Scan for the cell matching the given text and deliver its (x, y) coordinate at center. 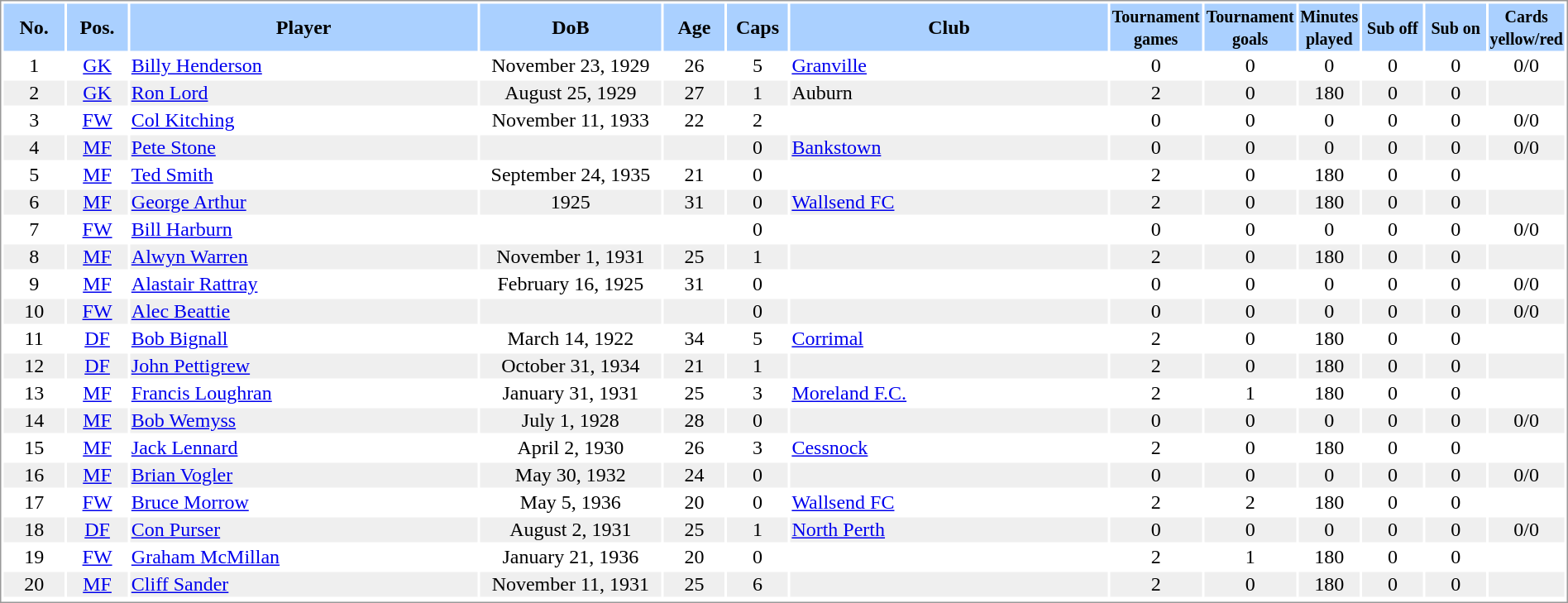
February 16, 1925 (571, 284)
Con Purser (304, 530)
8 (33, 257)
22 (695, 120)
19 (33, 557)
Sub off (1393, 26)
Jack Lennard (304, 447)
November 11, 1933 (571, 120)
No. (33, 26)
Sub on (1456, 26)
Minutesplayed (1329, 26)
September 24, 1935 (571, 175)
October 31, 1934 (571, 366)
Club (949, 26)
Alwyn Warren (304, 257)
Billy Henderson (304, 65)
North Perth (949, 530)
17 (33, 502)
Ted Smith (304, 175)
April 2, 1930 (571, 447)
Alastair Rattray (304, 284)
March 14, 1922 (571, 338)
Col Kitching (304, 120)
November 11, 1931 (571, 585)
28 (695, 421)
Corrimal (949, 338)
July 1, 1928 (571, 421)
Bruce Morrow (304, 502)
13 (33, 393)
DoB (571, 26)
August 2, 1931 (571, 530)
Bill Harburn (304, 229)
11 (33, 338)
18 (33, 530)
Graham McMillan (304, 557)
Moreland F.C. (949, 393)
November 23, 1929 (571, 65)
Player (304, 26)
Granville (949, 65)
August 25, 1929 (571, 93)
Tournamentgames (1156, 26)
14 (33, 421)
Ron Lord (304, 93)
Brian Vogler (304, 476)
January 21, 1936 (571, 557)
10 (33, 312)
Cessnock (949, 447)
Alec Beattie (304, 312)
January 31, 1931 (571, 393)
7 (33, 229)
George Arthur (304, 203)
Caps (758, 26)
24 (695, 476)
May 5, 1936 (571, 502)
Bankstown (949, 148)
Pete Stone (304, 148)
12 (33, 366)
16 (33, 476)
May 30, 1932 (571, 476)
Cardsyellow/red (1527, 26)
Tournamentgoals (1250, 26)
15 (33, 447)
Auburn (949, 93)
Age (695, 26)
27 (695, 93)
Cliff Sander (304, 585)
34 (695, 338)
Bob Wemyss (304, 421)
4 (33, 148)
1925 (571, 203)
Francis Loughran (304, 393)
November 1, 1931 (571, 257)
Bob Bignall (304, 338)
Pos. (98, 26)
John Pettigrew (304, 366)
9 (33, 284)
